Capture the cell that displays the provided text and extract its [X, Y] central coordinate. 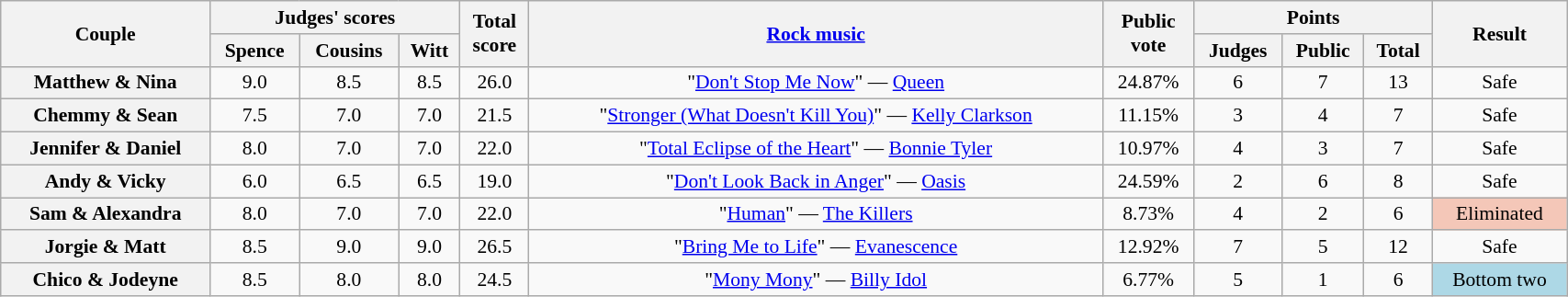
"Stronger (What Doesn't Kill You)" — Kelly Clarkson [816, 116]
21.5 [494, 116]
"Don't Stop Me Now" — Queen [816, 83]
Public [1323, 51]
Cousins [349, 51]
8.73% [1148, 214]
Points [1314, 17]
13 [1398, 83]
Couple [106, 33]
Andy & Vicky [106, 181]
1 [1323, 280]
"Total Eclipse of the Heart" — Bonnie Tyler [816, 149]
Eliminated [1499, 214]
11.15% [1148, 116]
"Mony Mony" — Billy Idol [816, 280]
Witt [430, 51]
Jorgie & Matt [106, 247]
Sam & Alexandra [106, 214]
12.92% [1148, 247]
Total [1398, 51]
12 [1398, 247]
Judges' scores [335, 17]
Totalscore [494, 33]
24.5 [494, 280]
Bottom two [1499, 280]
26.0 [494, 83]
Chemmy & Sean [106, 116]
6.0 [255, 181]
6.77% [1148, 280]
Jennifer & Daniel [106, 149]
Chico & Jodeyne [106, 280]
Result [1499, 33]
8 [1398, 181]
"Don't Look Back in Anger" — Oasis [816, 181]
Judges [1238, 51]
Spence [255, 51]
7.5 [255, 116]
"Human" — The Killers [816, 214]
24.59% [1148, 181]
24.87% [1148, 83]
Rock music [816, 33]
"Bring Me to Life" — Evanescence [816, 247]
19.0 [494, 181]
26.5 [494, 247]
Publicvote [1148, 33]
Matthew & Nina [106, 83]
10.97% [1148, 149]
